Output the [X, Y] coordinate of the center of the cell containing the given text.  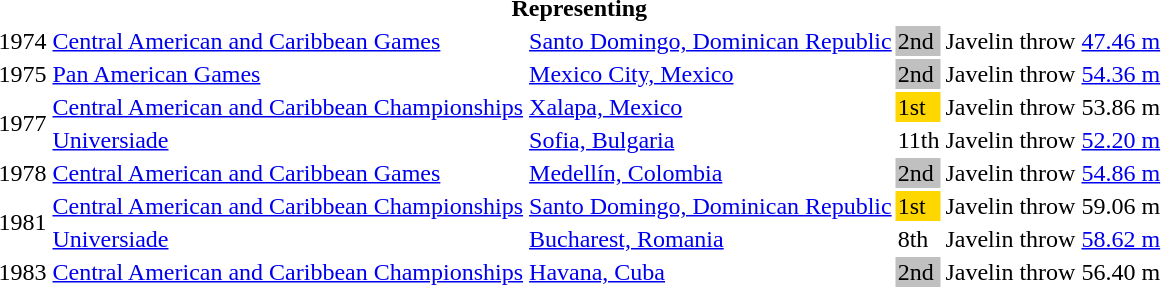
Medellín, Colombia [711, 173]
Bucharest, Romania [711, 239]
Pan American Games [288, 74]
Sofia, Bulgaria [711, 140]
Xalapa, Mexico [711, 107]
11th [918, 140]
8th [918, 239]
Mexico City, Mexico [711, 74]
Havana, Cuba [711, 272]
